Detect which cell encompasses the target text, then output its [x, y] center coordinate. 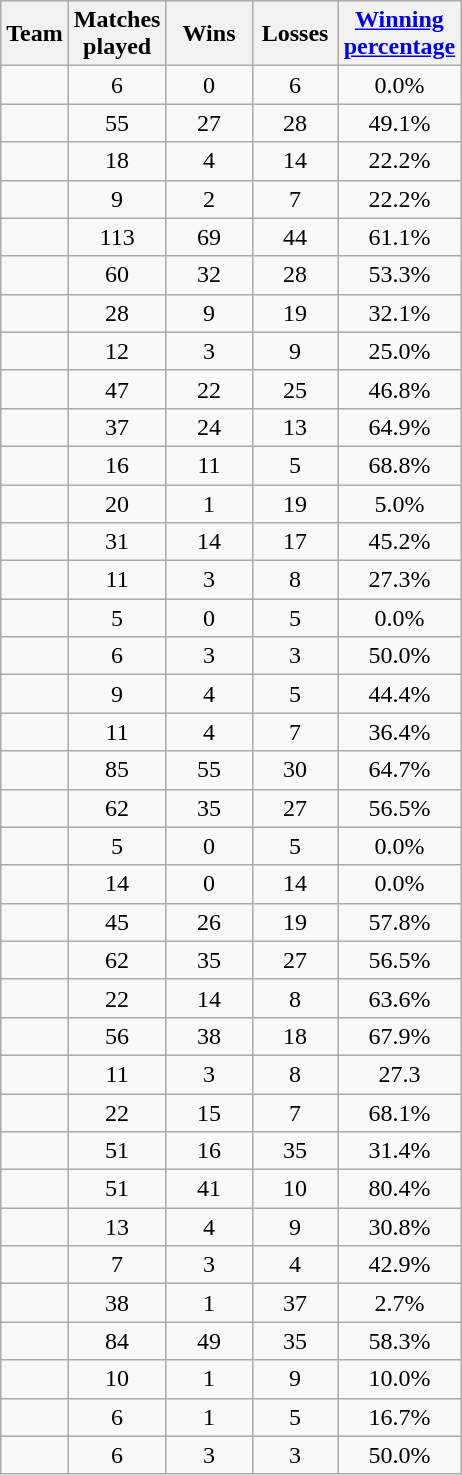
45 [117, 922]
Team [35, 34]
67.9% [400, 1036]
15 [209, 1113]
36.4% [400, 732]
60 [117, 275]
30 [295, 770]
Winning percentage [400, 34]
41 [209, 1189]
Losses [295, 34]
2 [209, 199]
32 [209, 275]
10.0% [400, 1379]
24 [209, 427]
64.9% [400, 427]
27.3 [400, 1074]
27.3% [400, 580]
42.9% [400, 1265]
25.0% [400, 351]
57.8% [400, 922]
20 [117, 503]
47 [117, 389]
63.6% [400, 998]
44 [295, 237]
68.1% [400, 1113]
46.8% [400, 389]
31.4% [400, 1151]
32.1% [400, 313]
113 [117, 237]
84 [117, 1341]
26 [209, 922]
56 [117, 1036]
45.2% [400, 542]
68.8% [400, 465]
17 [295, 542]
49.1% [400, 123]
2.7% [400, 1303]
30.8% [400, 1227]
80.4% [400, 1189]
Wins [209, 34]
12 [117, 351]
5.0% [400, 503]
16.7% [400, 1417]
53.3% [400, 275]
Matches played [117, 34]
64.7% [400, 770]
85 [117, 770]
61.1% [400, 237]
44.4% [400, 694]
49 [209, 1341]
58.3% [400, 1341]
31 [117, 542]
69 [209, 237]
25 [295, 389]
